Capture the cell that displays the provided text and extract its [x, y] central coordinate. 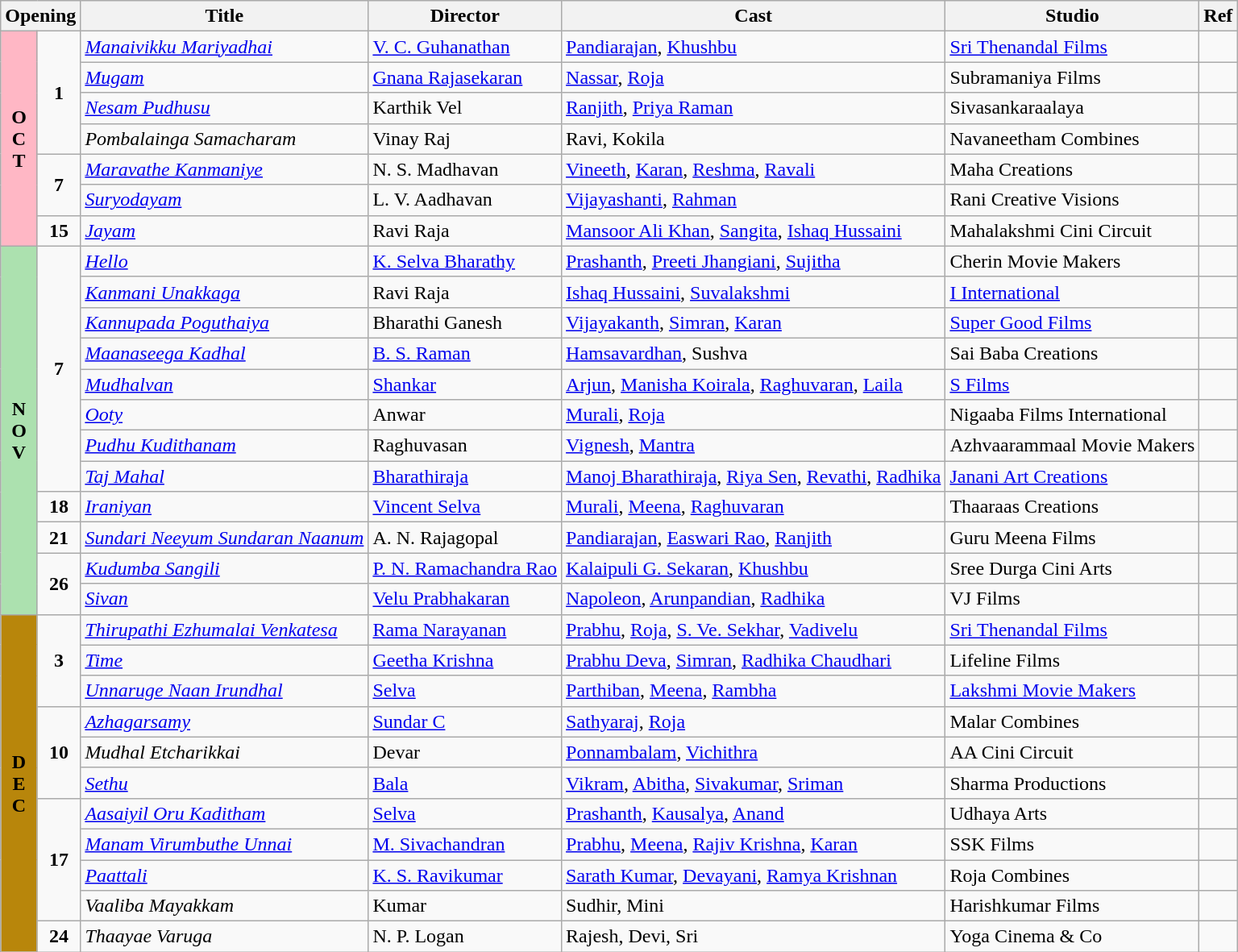
Murali, Roja [754, 415]
Maravathe Kanmaniye [224, 169]
Cast [754, 16]
Mansoor Ali Khan, Sangita, Ishaq Hussaini [754, 231]
S Films [1072, 385]
Pudhu Kudithanam [224, 446]
Nesam Pudhusu [224, 108]
Azhvaarammaal Movie Makers [1072, 446]
Thaaraas Creations [1072, 507]
Udhaya Arts [1072, 813]
Sathyaraj, Roja [754, 721]
Sudhir, Mini [754, 906]
Malar Combines [1072, 721]
Sarath Kumar, Devayani, Ramya Krishnan [754, 875]
Parthiban, Meena, Rambha [754, 691]
21 [59, 538]
Kumar [465, 906]
Suryodayam [224, 200]
Paattali [224, 875]
Pandiarajan, Easwari Rao, Ranjith [754, 538]
V. C. Guhanathan [465, 47]
Sai Baba Creations [1072, 353]
I International [1072, 292]
Vineeth, Karan, Reshma, Ravali [754, 169]
Lakshmi Movie Makers [1072, 691]
Manaivikku Mariyadhai [224, 47]
Lifeline Films [1072, 660]
Ref [1219, 16]
Ravi, Kokila [754, 139]
Yoga Cinema & Co [1072, 937]
Vijayashanti, Rahman [754, 200]
17 [59, 859]
Pombalainga Samacharam [224, 139]
Janani Art Creations [1072, 476]
Mahalakshmi Cini Circuit [1072, 231]
Kannupada Poguthaiya [224, 322]
Mudhalvan [224, 385]
Napoleon, Arunpandian, Radhika [754, 599]
Navaneetham Combines [1072, 139]
24 [59, 937]
Bala [465, 783]
Maha Creations [1072, 169]
Guru Meena Films [1072, 538]
Mugam [224, 77]
15 [59, 231]
Karthik Vel [465, 108]
Time [224, 660]
26 [59, 584]
A. N. Rajagopal [465, 538]
18 [59, 507]
Sivan [224, 599]
Sivasankaraalaya [1072, 108]
Prashanth, Kausalya, Anand [754, 813]
Studio [1072, 16]
B. S. Raman [465, 353]
Vaaliba Mayakkam [224, 906]
Opening [40, 16]
Rajesh, Devi, Sri [754, 937]
Kalaipuli G. Sekaran, Khushbu [754, 568]
Cherin Movie Makers [1072, 261]
Title [224, 16]
OCT [19, 139]
Maanaseega Kadhal [224, 353]
Super Good Films [1072, 322]
Taj Mahal [224, 476]
Sethu [224, 783]
Prabhu, Meena, Rajiv Krishna, Karan [754, 844]
Geetha Krishna [465, 660]
Unnaruge Naan Irundhal [224, 691]
Azhagarsamy [224, 721]
K. Selva Bharathy [465, 261]
N. S. Madhavan [465, 169]
Sree Durga Cini Arts [1072, 568]
Murali, Meena, Raghuvaran [754, 507]
Harishkumar Films [1072, 906]
P. N. Ramachandra Rao [465, 568]
Vinay Raj [465, 139]
Thirupathi Ezhumalai Venkatesa [224, 630]
Mudhal Etcharikkai [224, 752]
Sundari Neeyum Sundaran Naanum [224, 538]
N. P. Logan [465, 937]
VJ Films [1072, 599]
NOV [19, 430]
Director [465, 16]
Aasaiyil Oru Kaditham [224, 813]
Iraniyan [224, 507]
1 [59, 93]
Vijayakanth, Simran, Karan [754, 322]
L. V. Aadhavan [465, 200]
Sharma Productions [1072, 783]
Ishaq Hussaini, Suvalakshmi [754, 292]
Gnana Rajasekaran [465, 77]
Kudumba Sangili [224, 568]
Prabhu Deva, Simran, Radhika Chaudhari [754, 660]
Thaayae Varuga [224, 937]
Manoj Bharathiraja, Riya Sen, Revathi, Radhika [754, 476]
Shankar [465, 385]
DEC [19, 784]
Manam Virumbuthe Unnai [224, 844]
3 [59, 660]
Hamsavardhan, Sushva [754, 353]
Ranjith, Priya Raman [754, 108]
SSK Films [1072, 844]
Subramaniya Films [1072, 77]
Bharathiraja [465, 476]
Rani Creative Visions [1072, 200]
Nigaaba Films International [1072, 415]
M. Sivachandran [465, 844]
Kanmani Unakkaga [224, 292]
K. S. Ravikumar [465, 875]
Roja Combines [1072, 875]
Jayam [224, 231]
Prashanth, Preeti Jhangiani, Sujitha [754, 261]
Devar [465, 752]
Raghuvasan [465, 446]
Hello [224, 261]
Vignesh, Mantra [754, 446]
AA Cini Circuit [1072, 752]
Vincent Selva [465, 507]
Nassar, Roja [754, 77]
Pandiarajan, Khushbu [754, 47]
Rama Narayanan [465, 630]
Vikram, Abitha, Sivakumar, Sriman [754, 783]
Prabhu, Roja, S. Ve. Sekhar, Vadivelu [754, 630]
Arjun, Manisha Koirala, Raghuvaran, Laila [754, 385]
Ponnambalam, Vichithra [754, 752]
Anwar [465, 415]
Bharathi Ganesh [465, 322]
Ooty [224, 415]
Velu Prabhakaran [465, 599]
Sundar C [465, 721]
10 [59, 752]
